Return [x, y] of the center of cell containing provided text 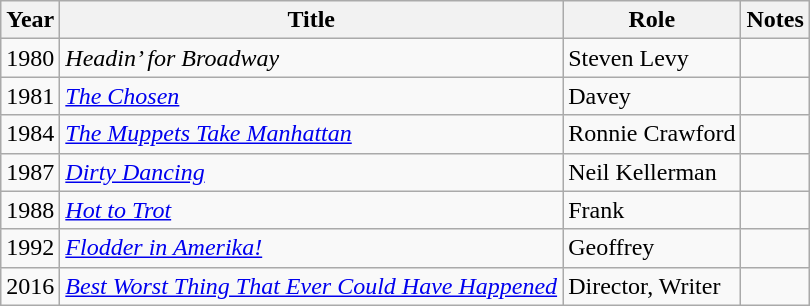
The Muppets Take Manhattan [312, 134]
1988 [30, 210]
Steven Levy [652, 58]
1980 [30, 58]
Geoffrey [652, 248]
Dirty Dancing [312, 172]
1992 [30, 248]
Title [312, 20]
Flodder in Amerika! [312, 248]
Neil Kellerman [652, 172]
1987 [30, 172]
Frank [652, 210]
Director, Writer [652, 286]
1984 [30, 134]
2016 [30, 286]
Ronnie Crawford [652, 134]
Notes [775, 20]
The Chosen [312, 96]
Headin’ for Broadway [312, 58]
1981 [30, 96]
Davey [652, 96]
Role [652, 20]
Year [30, 20]
Hot to Trot [312, 210]
Best Worst Thing That Ever Could Have Happened [312, 286]
